Identify which cell holds the provided text, then report its [x, y] central coordinate. 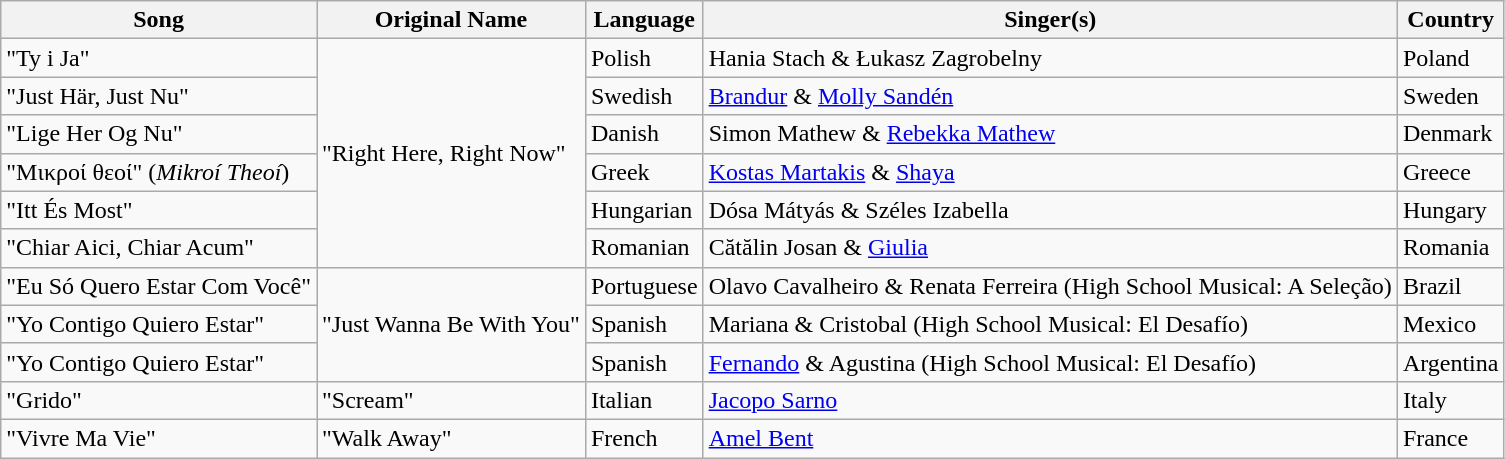
Dósa Mátyás & Széles Izabella [1050, 210]
Danish [644, 134]
France [1450, 438]
Denmark [1450, 134]
Hungary [1450, 210]
Country [1450, 20]
Polish [644, 58]
"Μικροί θεοί" (Mikroí Theoí) [159, 172]
Greek [644, 172]
Italy [1450, 400]
Amel Bent [1050, 438]
"Lige Her Og Nu" [159, 134]
Fernando & Agustina (High School Musical: El Desafío) [1050, 362]
Jacopo Sarno [1050, 400]
Hungarian [644, 210]
"Scream" [450, 400]
Greece [1450, 172]
Poland [1450, 58]
Portuguese [644, 286]
Sweden [1450, 96]
Italian [644, 400]
"Walk Away" [450, 438]
"Grido" [159, 400]
Hania Stach & Łukasz Zagrobelny [1050, 58]
"Ty i Ja" [159, 58]
"Right Here, Right Now" [450, 153]
Olavo Cavalheiro & Renata Ferreira (High School Musical: A Seleção) [1050, 286]
Romania [1450, 248]
Simon Mathew & Rebekka Mathew [1050, 134]
Brandur & Molly Sandén [1050, 96]
"Chiar Aici, Chiar Acum" [159, 248]
"Just Här, Just Nu" [159, 96]
Mexico [1450, 324]
Brazil [1450, 286]
"Vivre Ma Vie" [159, 438]
Kostas Martakis & Shaya [1050, 172]
Singer(s) [1050, 20]
French [644, 438]
"Itt És Most" [159, 210]
Mariana & Cristobal (High School Musical: El Desafío) [1050, 324]
Language [644, 20]
Cătălin Josan & Giulia [1050, 248]
"Eu Só Quero Estar Com Você" [159, 286]
Original Name [450, 20]
Swedish [644, 96]
Song [159, 20]
Romanian [644, 248]
"Just Wanna Be With You" [450, 324]
Argentina [1450, 362]
